Identify which cell holds the provided text, then report its (x, y) central coordinate. 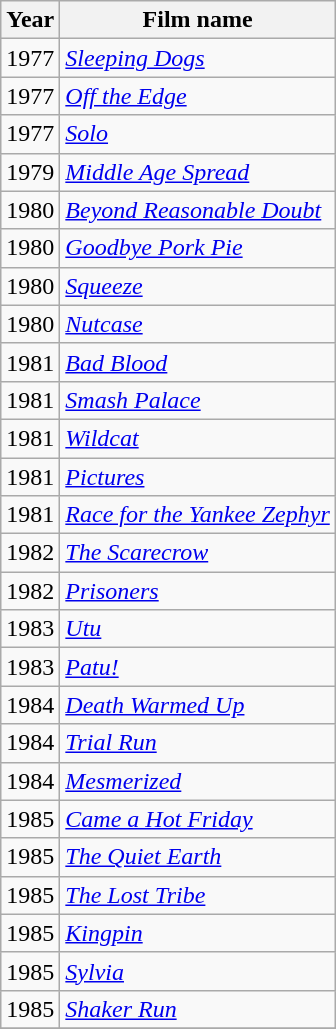
Shaker Run (198, 1009)
Trial Run (198, 743)
Sleeping Dogs (198, 58)
Kingpin (198, 933)
Utu (198, 629)
The Scarecrow (198, 553)
Goodbye Pork Pie (198, 248)
Year (30, 20)
Solo (198, 134)
1979 (30, 172)
Squeeze (198, 286)
Prisoners (198, 591)
Mesmerized (198, 781)
The Quiet Earth (198, 857)
Beyond Reasonable Doubt (198, 210)
Came a Hot Friday (198, 819)
Off the Edge (198, 96)
Nutcase (198, 324)
Middle Age Spread (198, 172)
Bad Blood (198, 362)
Race for the Yankee Zephyr (198, 515)
Death Warmed Up (198, 705)
Wildcat (198, 438)
Film name (198, 20)
Sylvia (198, 971)
Pictures (198, 477)
Smash Palace (198, 400)
The Lost Tribe (198, 895)
Patu! (198, 667)
